Extract the [x, y] coordinate from the center of the cell holding the provided text.  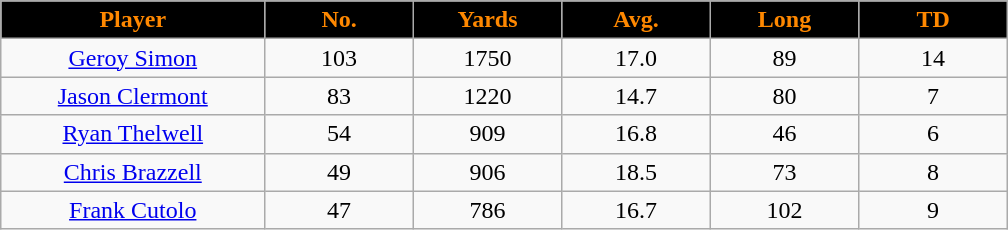
1220 [487, 96]
Avg. [636, 20]
6 [934, 134]
Player [133, 20]
89 [784, 58]
786 [487, 210]
906 [487, 172]
54 [339, 134]
909 [487, 134]
16.8 [636, 134]
Frank Cutolo [133, 210]
8 [934, 172]
No. [339, 20]
102 [784, 210]
Geroy Simon [133, 58]
49 [339, 172]
47 [339, 210]
Ryan Thelwell [133, 134]
73 [784, 172]
17.0 [636, 58]
18.5 [636, 172]
Chris Brazzell [133, 172]
Jason Clermont [133, 96]
46 [784, 134]
1750 [487, 58]
14 [934, 58]
103 [339, 58]
7 [934, 96]
Yards [487, 20]
80 [784, 96]
Long [784, 20]
9 [934, 210]
83 [339, 96]
16.7 [636, 210]
14.7 [636, 96]
TD [934, 20]
